Capture the cell that displays the provided text and extract its [x, y] central coordinate. 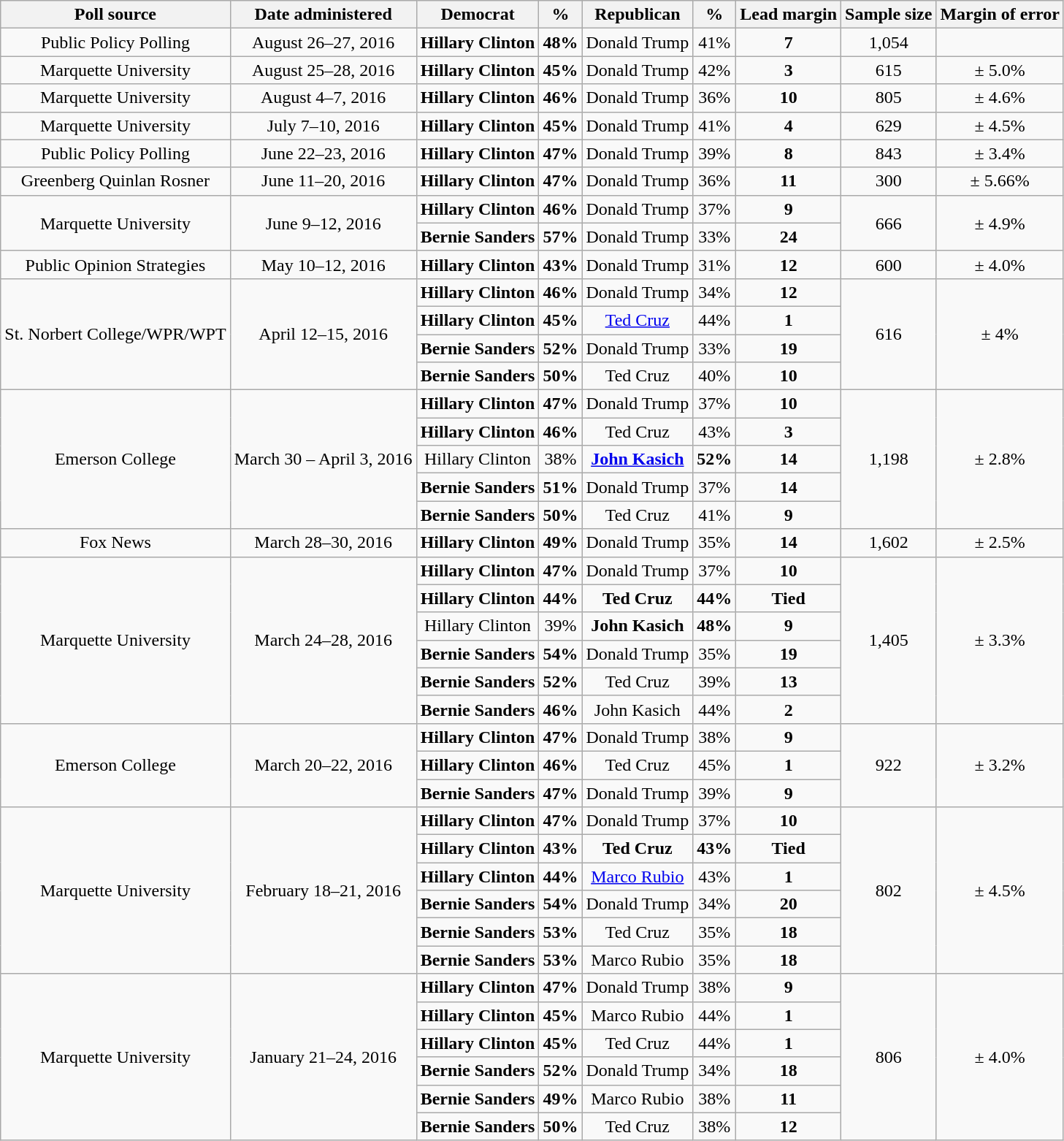
± 5.66% [1000, 181]
1,602 [889, 543]
802 [889, 890]
31% [714, 264]
Sample size [889, 15]
805 [889, 98]
806 [889, 1057]
13 [789, 682]
May 10–12, 2016 [323, 264]
Democrat [478, 15]
616 [889, 334]
1,054 [889, 42]
8 [789, 153]
20 [789, 904]
600 [889, 264]
Fox News [115, 543]
Public Opinion Strategies [115, 264]
± 4.6% [1000, 98]
March 20–22, 2016 [323, 765]
615 [889, 70]
June 22–23, 2016 [323, 153]
Lead margin [789, 15]
4 [789, 126]
300 [889, 181]
42% [714, 70]
± 2.8% [1000, 459]
± 3.3% [1000, 640]
June 11–20, 2016 [323, 181]
± 3.2% [1000, 765]
April 12–15, 2016 [323, 334]
Greenberg Quinlan Rosner [115, 181]
August 26–27, 2016 [323, 42]
June 9–12, 2016 [323, 223]
February 18–21, 2016 [323, 890]
57% [561, 237]
7 [789, 42]
± 2.5% [1000, 543]
August 4–7, 2016 [323, 98]
1,198 [889, 459]
40% [714, 376]
843 [889, 153]
January 21–24, 2016 [323, 1057]
51% [561, 487]
± 5.0% [1000, 70]
March 24–28, 2016 [323, 640]
24 [789, 237]
629 [889, 126]
666 [889, 223]
± 3.4% [1000, 153]
July 7–10, 2016 [323, 126]
2 [789, 709]
Poll source [115, 15]
St. Norbert College/WPR/WPT [115, 334]
± 4% [1000, 334]
Date administered [323, 15]
1,405 [889, 640]
922 [889, 765]
August 25–28, 2016 [323, 70]
Margin of error [1000, 15]
March 28–30, 2016 [323, 543]
± 4.9% [1000, 223]
Republican [638, 15]
March 30 – April 3, 2016 [323, 459]
